Search for the cell housing the specified text and yield its [x, y] center coordinate. 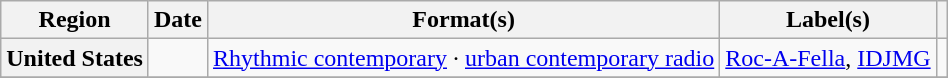
Label(s) [828, 20]
Roc-A-Fella, IDJMG [828, 58]
Rhythmic contemporary · urban contemporary radio [464, 58]
Format(s) [464, 20]
Region [75, 20]
Date [178, 20]
United States [75, 58]
